Locate the cell with the specified text and output its [X, Y] center coordinate. 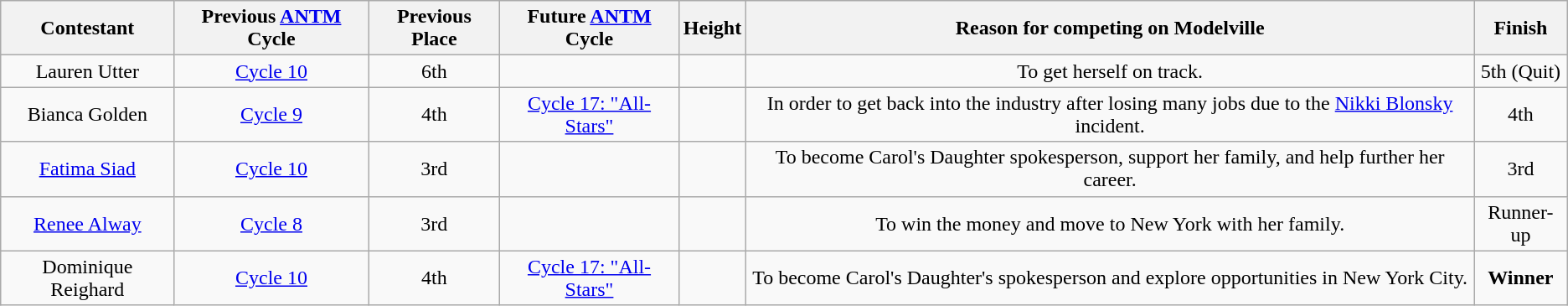
Cycle 9 [271, 114]
Renee Alway [87, 223]
Finish [1521, 29]
Previous ANTM Cycle [271, 29]
Previous Place [434, 29]
Fatima Siad [87, 169]
In order to get back into the industry after losing many jobs due to the Nikki Blonsky incident. [1111, 114]
To become Carol's Daughter's spokesperson and explore opportunities in New York City. [1111, 278]
Dominique Reighard [87, 278]
Reason for competing on Modelville [1111, 29]
Contestant [87, 29]
Bianca Golden [87, 114]
Winner [1521, 278]
Cycle 8 [271, 223]
Height [712, 29]
To become Carol's Daughter spokesperson, support her family, and help further her career. [1111, 169]
Future ANTM Cycle [590, 29]
To win the money and move to New York with her family. [1111, 223]
6th [434, 71]
Runner-up [1521, 223]
To get herself on track. [1111, 71]
5th (Quit) [1521, 71]
Lauren Utter [87, 71]
